Pinpoint the cell where the given text exists, returning its [X, Y] midpoint coordinate. 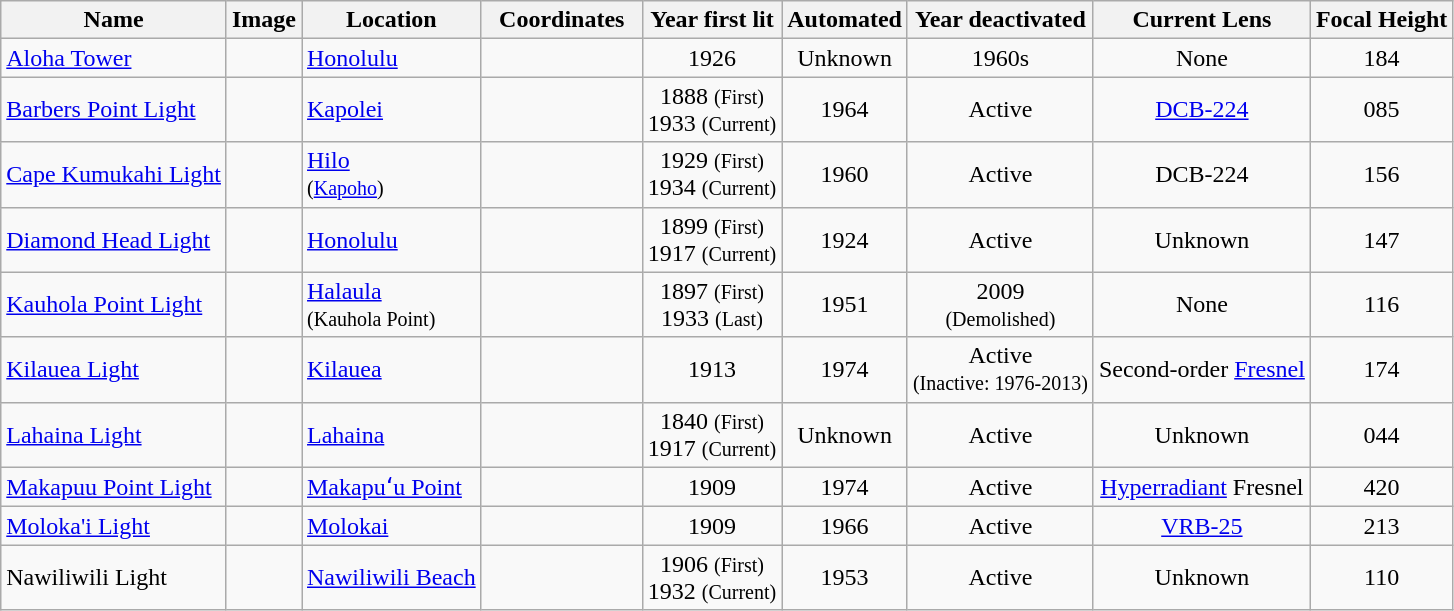
Lahaina [392, 434]
Image [264, 20]
Cape Kumukahi Light [114, 174]
Makapuu Point Light [114, 487]
Molokai [392, 526]
Kilauea [392, 370]
Location [392, 20]
110 [1381, 578]
Kilauea Light [114, 370]
Name [114, 20]
Automated [845, 20]
Kauhola Point Light [114, 304]
1888 (First) 1933 (Current) [712, 110]
184 [1381, 58]
Focal Height [1381, 20]
1951 [845, 304]
1964 [845, 110]
Moloka'i Light [114, 526]
Coordinates [562, 20]
Nawiliwili Light [114, 578]
1960s [1000, 58]
Halaula(Kauhola Point) [392, 304]
Year deactivated [1000, 20]
Barbers Point Light [114, 110]
Lahaina Light [114, 434]
Diamond Head Light [114, 240]
Current Lens [1202, 20]
213 [1381, 526]
1960 [845, 174]
1926 [712, 58]
Year first lit [712, 20]
Second-order Fresnel [1202, 370]
Aloha Tower [114, 58]
Hyperradiant Fresnel [1202, 487]
VRB-25 [1202, 526]
147 [1381, 240]
1897 (First) 1933 (Last) [712, 304]
Makapuʻu Point [392, 487]
420 [1381, 487]
Hilo(Kapoho) [392, 174]
1906 (First) 1932 (Current) [712, 578]
1953 [845, 578]
1899 (First) 1917 (Current) [712, 240]
1929 (First) 1934 (Current) [712, 174]
156 [1381, 174]
Kapolei [392, 110]
1924 [845, 240]
174 [1381, 370]
1913 [712, 370]
Active(Inactive: 1976-2013) [1000, 370]
085 [1381, 110]
2009(Demolished) [1000, 304]
1840 (First) 1917 (Current) [712, 434]
Nawiliwili Beach [392, 578]
116 [1381, 304]
044 [1381, 434]
1966 [845, 526]
